Output the [X, Y] coordinate of the center of the cell containing the given text.  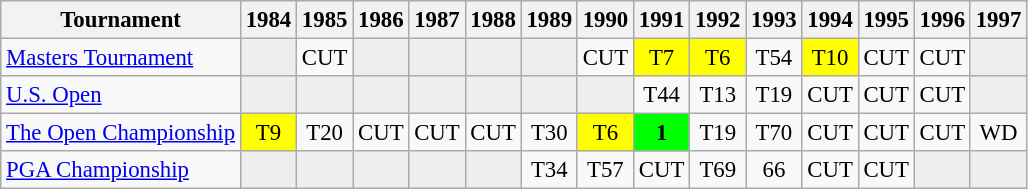
T54 [774, 58]
1985 [325, 20]
PGA Championship [121, 170]
T30 [549, 133]
1990 [605, 20]
1984 [268, 20]
T34 [549, 170]
T70 [774, 133]
T9 [268, 133]
T10 [830, 58]
T13 [718, 95]
WD [998, 133]
T44 [661, 95]
1988 [493, 20]
Masters Tournament [121, 58]
T7 [661, 58]
1987 [437, 20]
1 [661, 133]
1989 [549, 20]
1986 [381, 20]
T20 [325, 133]
U.S. Open [121, 95]
1993 [774, 20]
1995 [886, 20]
1991 [661, 20]
1992 [718, 20]
1996 [942, 20]
66 [774, 170]
1997 [998, 20]
1994 [830, 20]
T57 [605, 170]
T69 [718, 170]
The Open Championship [121, 133]
Tournament [121, 20]
